Identify which cell holds the provided text, then report its [X, Y] central coordinate. 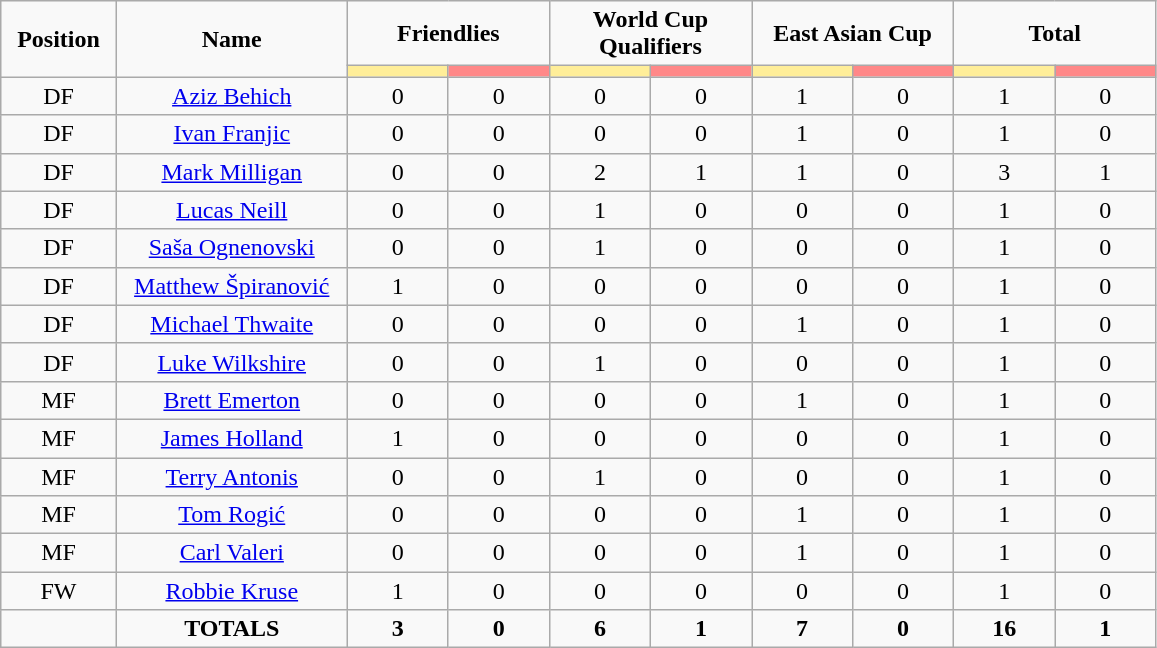
Tom Rogić [232, 515]
Mark Milligan [232, 172]
16 [1004, 629]
Robbie Kruse [232, 591]
World Cup Qualifiers [650, 34]
Lucas Neill [232, 210]
Total [1055, 34]
6 [600, 629]
Terry Antonis [232, 477]
Name [232, 39]
Friendlies [448, 34]
East Asian Cup [853, 34]
Matthew Špiranović [232, 286]
7 [802, 629]
FW [59, 591]
Position [59, 39]
Michael Thwaite [232, 324]
Carl Valeri [232, 553]
Aziz Behich [232, 96]
TOTALS [232, 629]
Ivan Franjic [232, 134]
2 [600, 172]
Brett Emerton [232, 400]
Saša Ognenovski [232, 248]
James Holland [232, 438]
Luke Wilkshire [232, 362]
